Determine the (X, Y) coordinate at the center of the cell enclosing the given text.  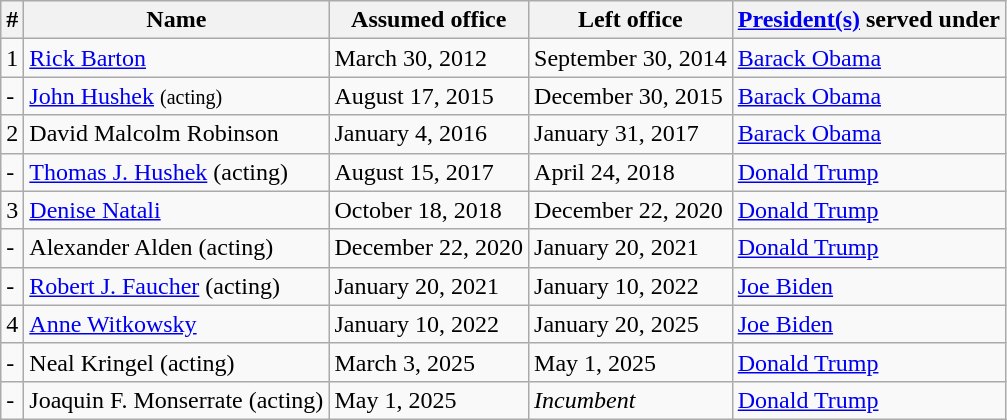
January 4, 2016 (429, 134)
December 30, 2015 (631, 96)
3 (12, 210)
March 3, 2025 (429, 362)
Rick Barton (176, 58)
April 24, 2018 (631, 172)
2 (12, 134)
1 (12, 58)
Alexander Alden (acting) (176, 248)
January 31, 2017 (631, 134)
John Hushek (acting) (176, 96)
# (12, 20)
Name (176, 20)
President(s) served under (868, 20)
March 30, 2012 (429, 58)
4 (12, 324)
Assumed office (429, 20)
Neal Kringel (acting) (176, 362)
October 18, 2018 (429, 210)
Left office (631, 20)
January 20, 2025 (631, 324)
Denise Natali (176, 210)
September 30, 2014 (631, 58)
August 15, 2017 (429, 172)
Anne Witkowsky (176, 324)
Joaquin F. Monserrate (acting) (176, 400)
Thomas J. Hushek (acting) (176, 172)
Incumbent (631, 400)
Robert J. Faucher (acting) (176, 286)
August 17, 2015 (429, 96)
David Malcolm Robinson (176, 134)
